Capture the cell that displays the provided text and extract its [X, Y] central coordinate. 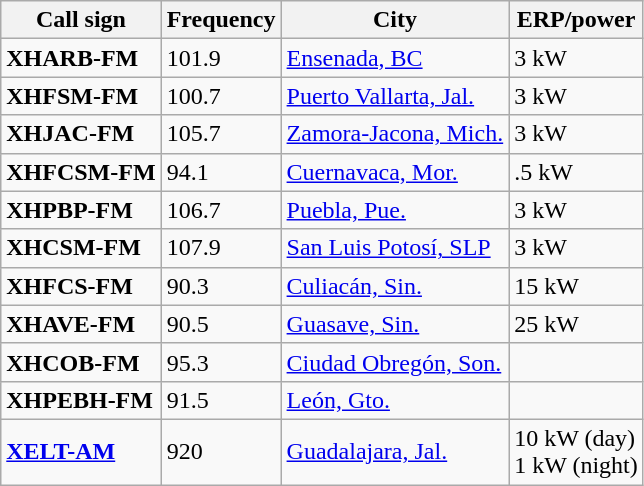
100.7 [221, 96]
Ciudad Obregón, Son. [395, 362]
Culiacán, Sin. [395, 286]
95.3 [221, 362]
90.5 [221, 324]
106.7 [221, 210]
XHFSM-FM [81, 96]
ERP/power [576, 20]
Call sign [81, 20]
City [395, 20]
XHFCSM-FM [81, 172]
Guadalajara, Jal. [395, 452]
91.5 [221, 400]
105.7 [221, 134]
101.9 [221, 58]
Guasave, Sin. [395, 324]
Puerto Vallarta, Jal. [395, 96]
Zamora-Jacona, Mich. [395, 134]
León, Gto. [395, 400]
.5 kW [576, 172]
XHCSM-FM [81, 248]
107.9 [221, 248]
San Luis Potosí, SLP [395, 248]
Cuernavaca, Mor. [395, 172]
XHAVE-FM [81, 324]
XHPBP-FM [81, 210]
XHJAC-FM [81, 134]
Puebla, Pue. [395, 210]
XHFCS-FM [81, 286]
15 kW [576, 286]
90.3 [221, 286]
XHCOB-FM [81, 362]
Frequency [221, 20]
25 kW [576, 324]
XELT-AM [81, 452]
XHPEBH-FM [81, 400]
920 [221, 452]
10 kW (day)1 kW (night) [576, 452]
94.1 [221, 172]
XHARB-FM [81, 58]
Ensenada, BC [395, 58]
